Provide the (X, Y) coordinate of the cell's center where the given text is located.  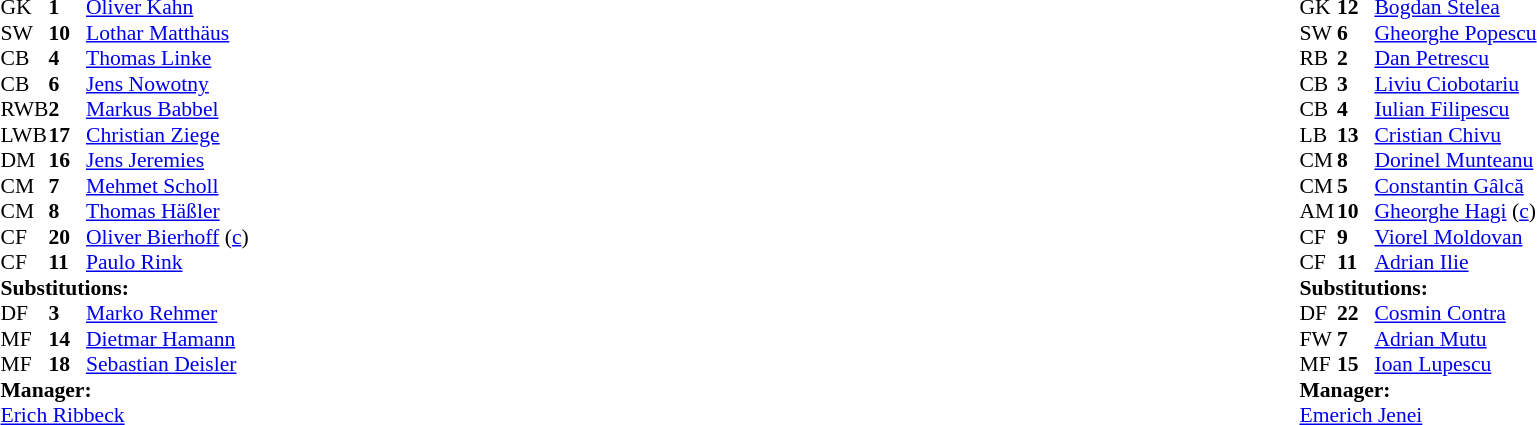
16 (67, 161)
DM (24, 161)
RWB (24, 109)
Dorinel Munteanu (1455, 161)
FW (1318, 339)
20 (67, 237)
Lothar Matthäus (168, 33)
Constantin Gâlcă (1455, 186)
Jens Jeremies (168, 161)
Adrian Ilie (1455, 263)
17 (67, 135)
Markus Babbel (168, 109)
15 (1356, 365)
Christian Ziege (168, 135)
Dietmar Hamann (168, 339)
Ioan Lupescu (1455, 365)
Paulo Rink (168, 263)
9 (1356, 237)
Cristian Chivu (1455, 135)
22 (1356, 313)
5 (1356, 186)
Thomas Häßler (168, 211)
Oliver Bierhoff (c) (168, 237)
Gheorghe Hagi (c) (1455, 211)
Liviu Ciobotariu (1455, 84)
Dan Petrescu (1455, 59)
Viorel Moldovan (1455, 237)
Iulian Filipescu (1455, 109)
18 (67, 365)
LWB (24, 135)
Mehmet Scholl (168, 186)
Sebastian Deisler (168, 365)
AM (1318, 211)
Gheorghe Popescu (1455, 33)
RB (1318, 59)
13 (1356, 135)
Marko Rehmer (168, 313)
Thomas Linke (168, 59)
Cosmin Contra (1455, 313)
Adrian Mutu (1455, 339)
LB (1318, 135)
Jens Nowotny (168, 84)
14 (67, 339)
